Determine the (X, Y) coordinate at the center of the cell enclosing the given text.  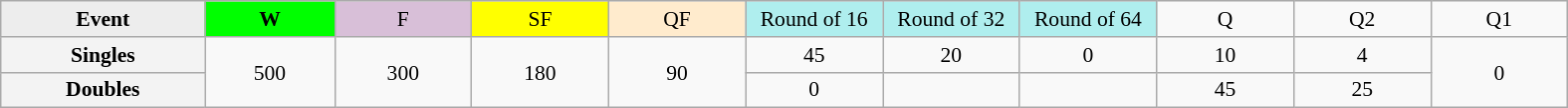
20 (951, 55)
Event (104, 19)
F (403, 19)
180 (541, 72)
Doubles (104, 90)
Round of 16 (814, 19)
4 (1362, 55)
Singles (104, 55)
Q (1226, 19)
10 (1226, 55)
Q2 (1362, 19)
SF (541, 19)
500 (270, 72)
25 (1362, 90)
300 (403, 72)
Q1 (1499, 19)
90 (677, 72)
QF (677, 19)
Round of 64 (1088, 19)
Round of 32 (951, 19)
W (270, 19)
